Find where the given text appears and provide that cell's center as [X, Y] coordinate. 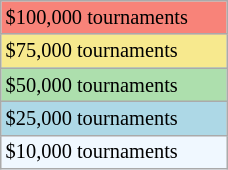
$50,000 tournaments [114, 85]
$75,000 tournaments [114, 51]
$100,000 tournaments [114, 17]
$25,000 tournaments [114, 118]
$10,000 tournaments [114, 152]
